Find where the given text appears and provide that cell's center as (x, y) coordinate. 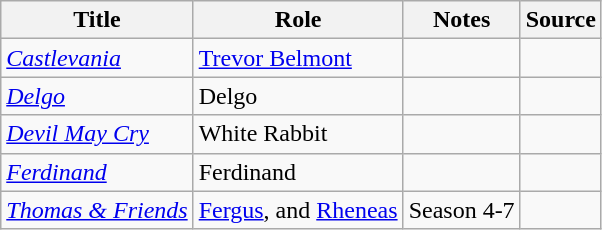
Devil May Cry (97, 134)
Role (298, 20)
Trevor Belmont (298, 58)
Fergus, and Rheneas (298, 210)
Season 4-7 (462, 210)
Notes (462, 20)
Castlevania (97, 58)
White Rabbit (298, 134)
Title (97, 20)
Source (560, 20)
Thomas & Friends (97, 210)
